For the text-containing cell, return its midpoint in [x, y] coordinate format. 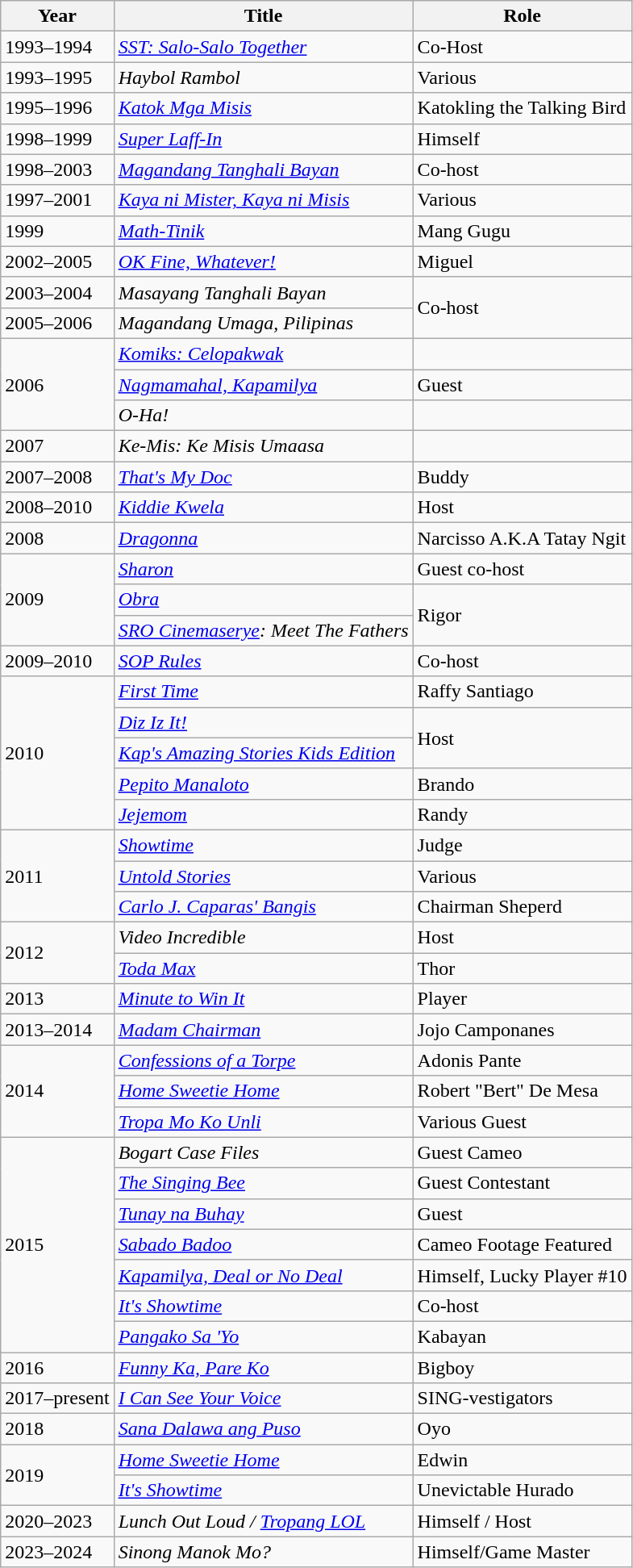
First Time [263, 692]
Himself, Lucky Player #10 [523, 1275]
2007–2008 [57, 477]
Rigor [523, 615]
Magandang Umaga, Pilipinas [263, 323]
Masayang Tanghali Bayan [263, 292]
Chairman Sheperd [523, 907]
Komiks: Celopakwak [263, 353]
SST: Salo-Salo Together [263, 47]
Bogart Case Files [263, 1152]
Video Incredible [263, 938]
O-Ha! [263, 416]
2020–2023 [57, 1521]
Guest co-host [523, 569]
1998–1999 [57, 139]
Himself/Game Master [523, 1552]
Mang Gugu [523, 231]
2008–2010 [57, 508]
Toda Max [263, 968]
Nagmamahal, Kapamilya [263, 385]
Adonis Pante [523, 1060]
Carlo J. Caparas' Bangis [263, 907]
1993–1994 [57, 47]
That's My Doc [263, 477]
Brando [523, 784]
Lunch Out Loud / Tropang LOL [263, 1521]
2006 [57, 384]
Guest Cameo [523, 1152]
I Can See Your Voice [263, 1399]
Showtime [263, 845]
Edwin [523, 1460]
2012 [57, 953]
1997–2001 [57, 200]
2005–2006 [57, 323]
2003–2004 [57, 292]
Role [523, 16]
2019 [57, 1475]
2015 [57, 1244]
Confessions of a Torpe [263, 1060]
2011 [57, 876]
1999 [57, 231]
Diz Iz It! [263, 722]
Co-Host [523, 47]
Tunay na Buhay [263, 1214]
Oyo [523, 1429]
2007 [57, 446]
1995–1996 [57, 108]
Pangako Sa 'Yo [263, 1336]
Ke-Mis: Ke Misis Umaasa [263, 446]
Unevictable Hurado [523, 1491]
Cameo Footage Featured [523, 1244]
Player [523, 999]
2017–present [57, 1399]
Pepito Manaloto [263, 784]
Untold Stories [263, 876]
Narcisso A.K.A Tatay Ngit [523, 538]
Madam Chairman [263, 1030]
SOP Rules [263, 661]
Sharon [263, 569]
Raffy Santiago [523, 692]
Jojo Camponanes [523, 1030]
Kaya ni Mister, Kaya ni Misis [263, 200]
Kapamilya, Deal or No Deal [263, 1275]
Miguel [523, 261]
Sinong Manok Mo? [263, 1552]
Obra [263, 600]
Super Laff-In [263, 139]
Funny Ka, Pare Ko [263, 1368]
Thor [523, 968]
Randy [523, 814]
2009 [57, 600]
Kap's Amazing Stories Kids Edition [263, 753]
2008 [57, 538]
2023–2024 [57, 1552]
2002–2005 [57, 261]
Year [57, 16]
Tropa Mo Ko Unli [263, 1122]
Judge [523, 845]
Himself / Host [523, 1521]
2013 [57, 999]
Himself [523, 139]
Jejemom [263, 814]
Buddy [523, 477]
Dragonna [263, 538]
1993–1995 [57, 77]
Robert "Bert" De Mesa [523, 1091]
Various Guest [523, 1122]
Guest Contestant [523, 1183]
2014 [57, 1091]
Kabayan [523, 1336]
Math-Tinik [263, 231]
Kiddie Kwela [263, 508]
Katok Mga Misis [263, 108]
Sabado Badoo [263, 1244]
SING-vestigators [523, 1399]
Minute to Win It [263, 999]
2016 [57, 1368]
2010 [57, 753]
Title [263, 16]
Sana Dalawa ang Puso [263, 1429]
Haybol Rambol [263, 77]
2018 [57, 1429]
The Singing Bee [263, 1183]
2013–2014 [57, 1030]
OK Fine, Whatever! [263, 261]
Katokling the Talking Bird [523, 108]
Bigboy [523, 1368]
2009–2010 [57, 661]
Magandang Tanghali Bayan [263, 169]
1998–2003 [57, 169]
SRO Cinemaserye: Meet The Fathers [263, 630]
